Identify which cell holds the provided text, then report its [x, y] central coordinate. 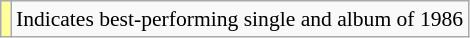
Indicates best-performing single and album of 1986 [240, 19]
